Detect which cell encompasses the target text, then output its (x, y) center coordinate. 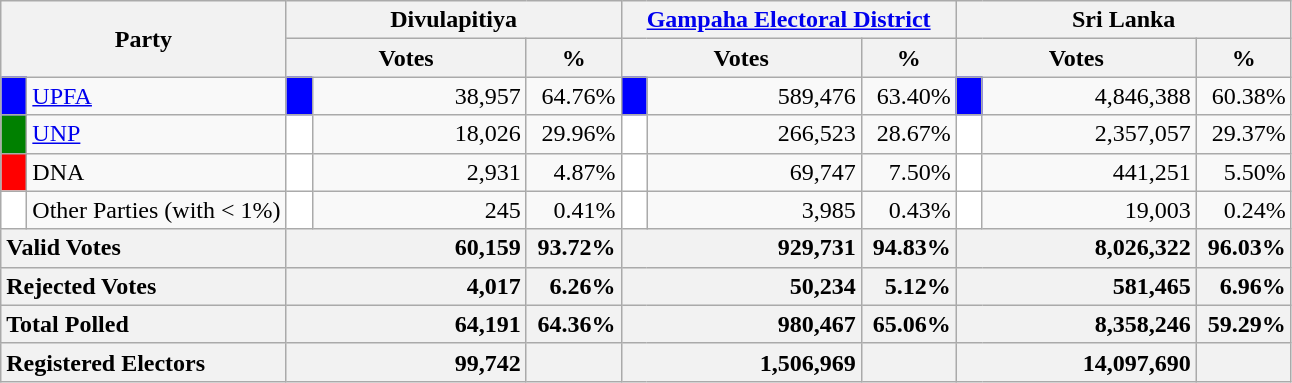
0.24% (1244, 210)
93.72% (574, 248)
UNP (156, 134)
64,191 (406, 324)
99,742 (406, 362)
DNA (156, 172)
Party (144, 39)
245 (419, 210)
29.96% (574, 134)
UPFA (156, 96)
1,506,969 (741, 362)
96.03% (1244, 248)
2,357,057 (1089, 134)
Sri Lanka (1124, 20)
6.96% (1244, 286)
14,097,690 (1076, 362)
0.41% (574, 210)
7.50% (908, 172)
Gampaha Electoral District (788, 20)
6.26% (574, 286)
581,465 (1076, 286)
29.37% (1244, 134)
50,234 (741, 286)
Divulapitiya (454, 20)
0.43% (908, 210)
59.29% (1244, 324)
4.87% (574, 172)
38,957 (419, 96)
3,985 (754, 210)
69,747 (754, 172)
Rejected Votes (144, 286)
60,159 (406, 248)
60.38% (1244, 96)
8,026,322 (1076, 248)
441,251 (1089, 172)
63.40% (908, 96)
589,476 (754, 96)
5.12% (908, 286)
8,358,246 (1076, 324)
Other Parties (with < 1%) (156, 210)
Registered Electors (144, 362)
65.06% (908, 324)
64.76% (574, 96)
Total Polled (144, 324)
4,846,388 (1089, 96)
2,931 (419, 172)
5.50% (1244, 172)
28.67% (908, 134)
Valid Votes (144, 248)
19,003 (1089, 210)
18,026 (419, 134)
64.36% (574, 324)
929,731 (741, 248)
94.83% (908, 248)
980,467 (741, 324)
266,523 (754, 134)
4,017 (406, 286)
